From the cell containing the given text, extract its center point as (x, y) coordinate. 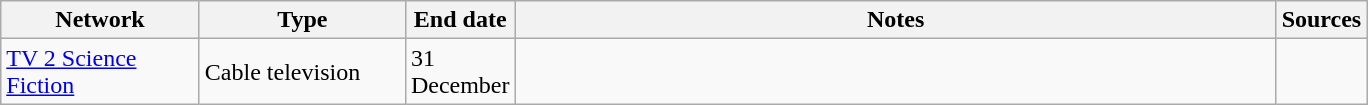
Sources (1322, 20)
TV 2 Science Fiction (100, 72)
End date (460, 20)
Cable television (302, 72)
Notes (896, 20)
Network (100, 20)
Type (302, 20)
31 December (460, 72)
